Locate the cell with the specified text and output its [X, Y] center coordinate. 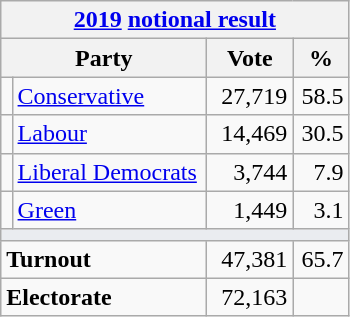
Conservative [110, 96]
27,719 [250, 96]
Labour [110, 134]
58.5 [321, 96]
72,163 [250, 297]
Party [104, 58]
47,381 [250, 259]
3.1 [321, 210]
Vote [250, 58]
7.9 [321, 172]
Turnout [104, 259]
Electorate [104, 297]
1,449 [250, 210]
Liberal Democrats [110, 172]
Green [110, 210]
30.5 [321, 134]
65.7 [321, 259]
14,469 [250, 134]
3,744 [250, 172]
% [321, 58]
2019 notional result [175, 20]
